For the text-containing cell, return its midpoint in [X, Y] coordinate format. 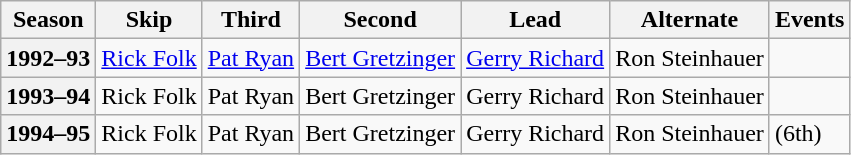
Second [380, 20]
Third [250, 20]
Skip [149, 20]
1993–94 [48, 96]
1992–93 [48, 58]
Lead [536, 20]
1994–95 [48, 134]
(6th) [809, 134]
Season [48, 20]
Events [809, 20]
Alternate [690, 20]
